Search for the cell housing the specified text and yield its [x, y] center coordinate. 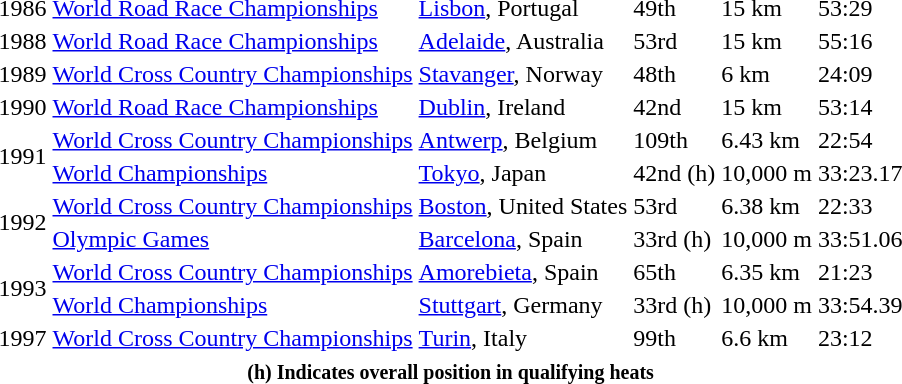
6.35 km [767, 272]
6.6 km [767, 338]
Olympic Games [232, 239]
42nd [674, 107]
6.38 km [767, 206]
Antwerp, Belgium [523, 140]
Stuttgart, Germany [523, 305]
Stavanger, Norway [523, 74]
Turin, Italy [523, 338]
Tokyo, Japan [523, 173]
65th [674, 272]
6.43 km [767, 140]
Adelaide, Australia [523, 41]
99th [674, 338]
Boston, United States [523, 206]
Dublin, Ireland [523, 107]
48th [674, 74]
109th [674, 140]
Amorebieta, Spain [523, 272]
42nd (h) [674, 173]
6 km [767, 74]
Barcelona, Spain [523, 239]
